Provide the (x, y) coordinate of the cell's center where the given text is located.  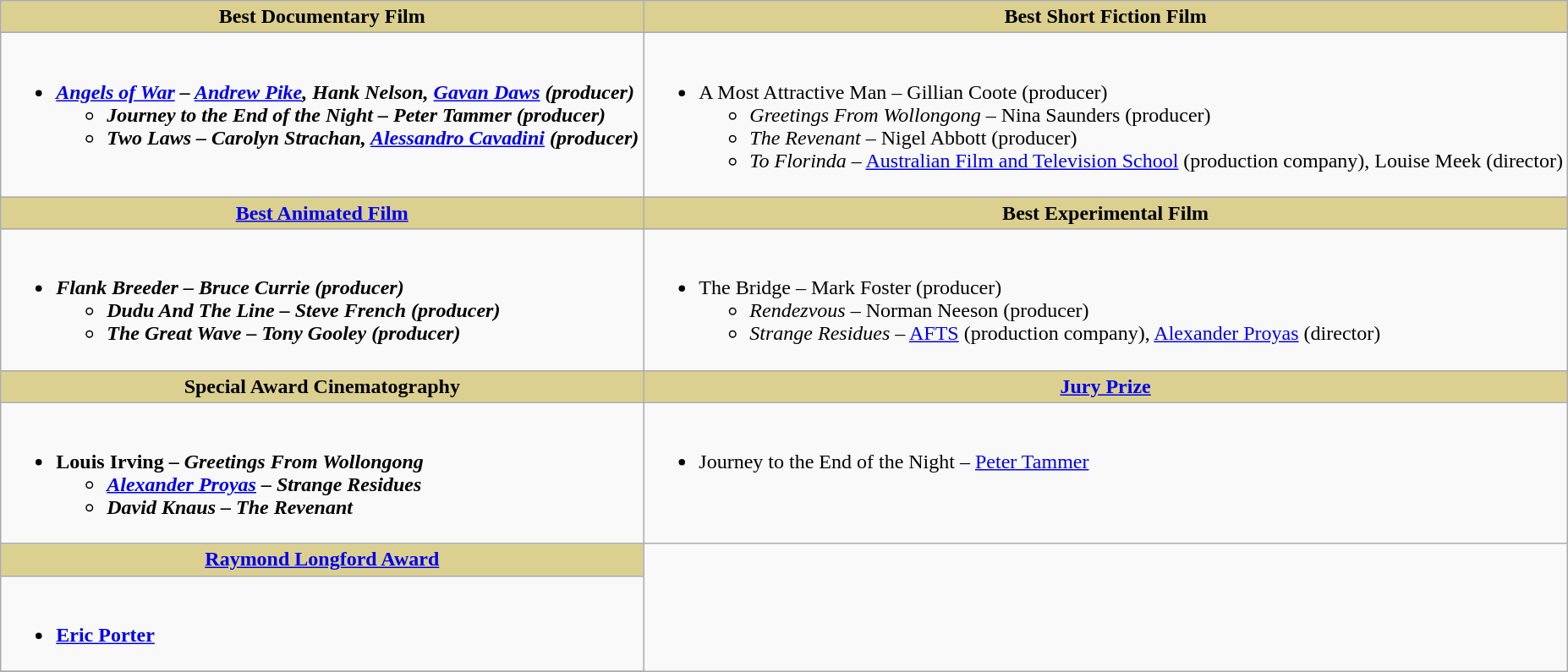
Flank Breeder – Bruce Currie (producer)Dudu And The Line – Steve French (producer)The Great Wave – Tony Gooley (producer) (322, 299)
Best Animated Film (322, 213)
Eric Porter (322, 624)
Best Experimental Film (1106, 213)
Best Documentary Film (322, 17)
Best Short Fiction Film (1106, 17)
Raymond Longford Award (322, 560)
Journey to the End of the Night – Peter Tammer (1106, 473)
Special Award Cinematography (322, 386)
Louis Irving – Greetings From WollongongAlexander Proyas – Strange ResiduesDavid Knaus – The Revenant (322, 473)
Jury Prize (1106, 386)
The Bridge – Mark Foster (producer)Rendezvous – Norman Neeson (producer)Strange Residues – AFTS (production company), Alexander Proyas (director) (1106, 299)
